Search for the cell housing the specified text and yield its (x, y) center coordinate. 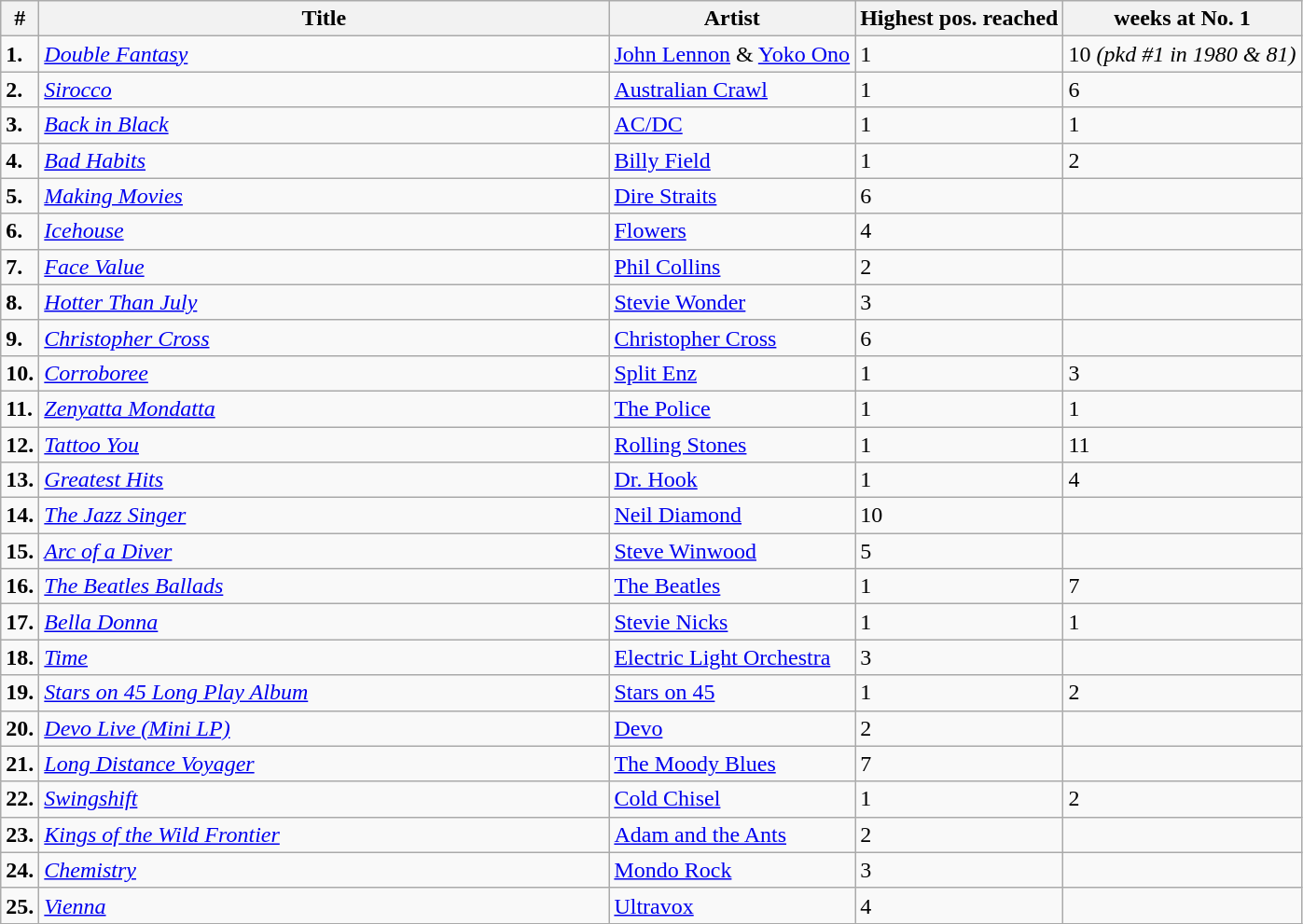
Tattoo You (325, 445)
Vienna (325, 905)
Long Distance Voyager (325, 764)
The Beatles (732, 586)
Rolling Stones (732, 445)
22. (21, 799)
Artist (732, 19)
AC/DC (732, 125)
# (21, 19)
Kings of the Wild Frontier (325, 834)
Icehouse (325, 231)
5 (959, 551)
Sirocco (325, 90)
7. (21, 267)
12. (21, 445)
21. (21, 764)
Hotter Than July (325, 302)
10 (959, 516)
Highest pos. reached (959, 19)
Making Movies (325, 196)
11 (1183, 445)
Flowers (732, 231)
Stars on 45 Long Play Album (325, 693)
Australian Crawl (732, 90)
11. (21, 408)
Billy Field (732, 160)
Stevie Wonder (732, 302)
14. (21, 516)
Bad Habits (325, 160)
Title (325, 19)
Steve Winwood (732, 551)
Dire Straits (732, 196)
10. (21, 373)
3. (21, 125)
John Lennon & Yoko Ono (732, 54)
The Police (732, 408)
20. (21, 728)
5. (21, 196)
Stars on 45 (732, 693)
Devo (732, 728)
Stevie Nicks (732, 622)
Chemistry (325, 870)
13. (21, 480)
Split Enz (732, 373)
25. (21, 905)
1. (21, 54)
9. (21, 338)
23. (21, 834)
18. (21, 657)
24. (21, 870)
4. (21, 160)
Zenyatta Mondatta (325, 408)
Dr. Hook (732, 480)
Adam and the Ants (732, 834)
19. (21, 693)
Ultravox (732, 905)
Cold Chisel (732, 799)
6. (21, 231)
15. (21, 551)
Double Fantasy (325, 54)
weeks at No. 1 (1183, 19)
Time (325, 657)
Devo Live (Mini LP) (325, 728)
8. (21, 302)
Phil Collins (732, 267)
Mondo Rock (732, 870)
17. (21, 622)
The Beatles Ballads (325, 586)
2. (21, 90)
Corroboree (325, 373)
Arc of a Diver (325, 551)
16. (21, 586)
Swingshift (325, 799)
Back in Black (325, 125)
10 (pkd #1 in 1980 & 81) (1183, 54)
Greatest Hits (325, 480)
The Jazz Singer (325, 516)
Neil Diamond (732, 516)
Bella Donna (325, 622)
Electric Light Orchestra (732, 657)
Face Value (325, 267)
The Moody Blues (732, 764)
